Return the (x, y) coordinate for the center point of the cell that contains the specified text.  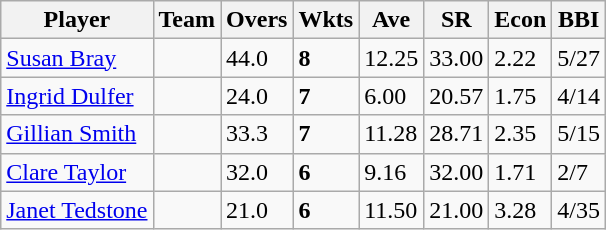
11.50 (392, 210)
Janet Tedstone (77, 210)
Player (77, 20)
4/35 (579, 210)
Overs (257, 20)
20.57 (456, 96)
Wkts (326, 20)
Gillian Smith (77, 134)
BBI (579, 20)
12.25 (392, 58)
3.28 (520, 210)
9.16 (392, 172)
6.00 (392, 96)
1.75 (520, 96)
Ave (392, 20)
8 (326, 58)
44.0 (257, 58)
21.00 (456, 210)
2.35 (520, 134)
4/14 (579, 96)
21.0 (257, 210)
2/7 (579, 172)
5/27 (579, 58)
28.71 (456, 134)
24.0 (257, 96)
Econ (520, 20)
11.28 (392, 134)
33.3 (257, 134)
Susan Bray (77, 58)
2.22 (520, 58)
5/15 (579, 134)
SR (456, 20)
Team (187, 20)
32.0 (257, 172)
Ingrid Dulfer (77, 96)
32.00 (456, 172)
Clare Taylor (77, 172)
33.00 (456, 58)
1.71 (520, 172)
